Capture the cell that displays the provided text and extract its [X, Y] central coordinate. 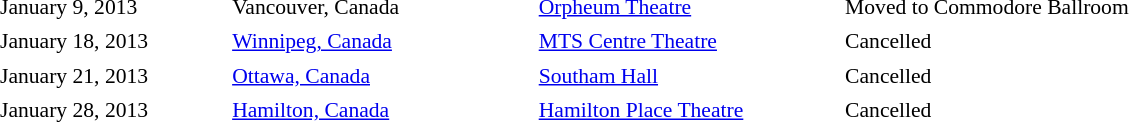
Winnipeg, Canada [381, 42]
Ottawa, Canada [381, 76]
MTS Centre Theatre [688, 42]
Southam Hall [688, 76]
